Identify which cell holds the provided text, then report its (X, Y) central coordinate. 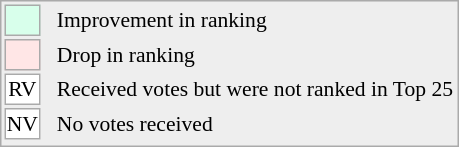
No votes received (254, 124)
Improvement in ranking (254, 20)
Received votes but were not ranked in Top 25 (254, 90)
Drop in ranking (254, 55)
NV (22, 124)
RV (22, 90)
